Detect which cell encompasses the target text, then output its (X, Y) center coordinate. 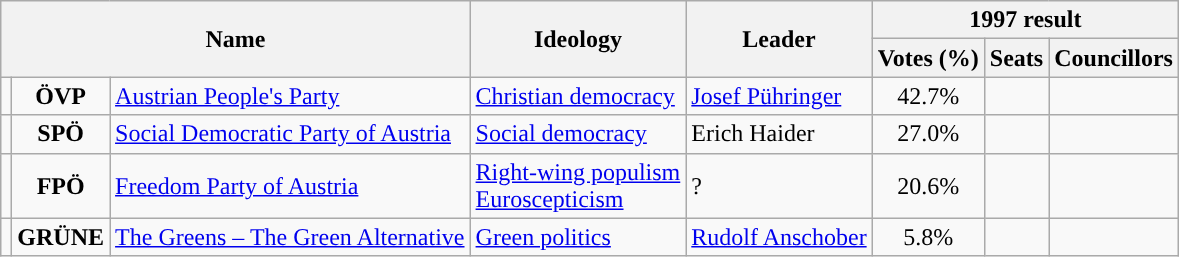
The Greens – The Green Alternative (290, 237)
Votes (%) (928, 58)
Ideology (578, 39)
42.7% (928, 96)
Seats (1016, 58)
? (779, 186)
Right-wing populismEuroscepticism (578, 186)
Leader (779, 39)
Name (236, 39)
ÖVP (61, 96)
Green politics (578, 237)
Social democracy (578, 134)
Freedom Party of Austria (290, 186)
Austrian People's Party (290, 96)
Rudolf Anschober (779, 237)
Councillors (1114, 58)
Social Democratic Party of Austria (290, 134)
5.8% (928, 237)
Christian democracy (578, 96)
20.6% (928, 186)
1997 result (1025, 20)
Josef Pühringer (779, 96)
Erich Haider (779, 134)
SPÖ (61, 134)
27.0% (928, 134)
GRÜNE (61, 237)
FPÖ (61, 186)
